From the cell containing the given text, extract its center point as [X, Y] coordinate. 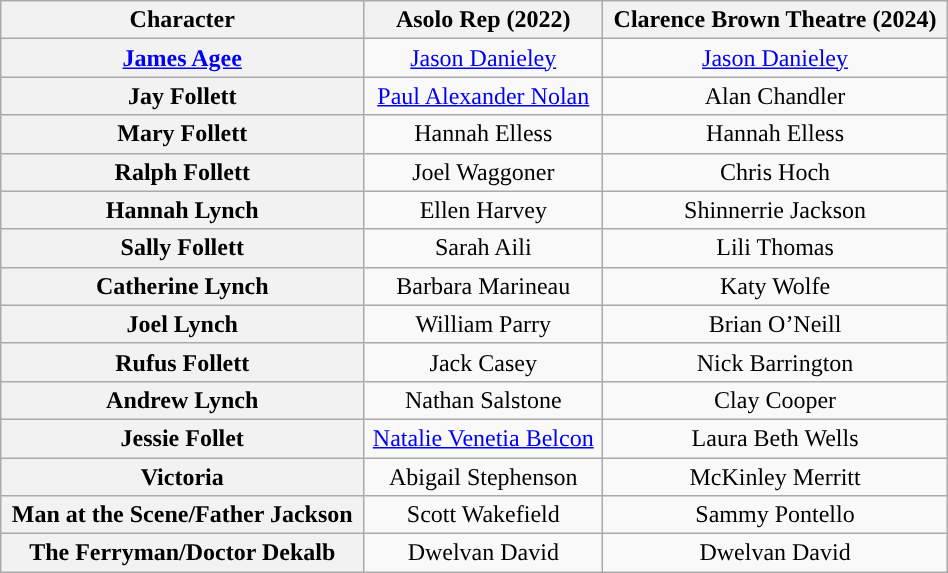
Katy Wolfe [775, 286]
Jessie Follet [182, 438]
Ellen Harvey [484, 210]
Natalie Venetia Belcon [484, 438]
Joel Waggoner [484, 172]
Lili Thomas [775, 248]
Sammy Pontello [775, 515]
William Parry [484, 324]
Abigail Stephenson [484, 477]
Asolo Rep (2022) [484, 20]
Catherine Lynch [182, 286]
Clarence Brown Theatre (2024) [775, 20]
Alan Chandler [775, 96]
Jay Follett [182, 96]
Hannah Lynch [182, 210]
Barbara Marineau [484, 286]
Ralph Follett [182, 172]
Paul Alexander Nolan [484, 96]
Nathan Salstone [484, 400]
Mary Follett [182, 134]
Man at the Scene/Father Jackson [182, 515]
Victoria [182, 477]
McKinley Merritt [775, 477]
Clay Cooper [775, 400]
Chris Hoch [775, 172]
Laura Beth Wells [775, 438]
Brian O’Neill [775, 324]
Rufus Follett [182, 362]
Character [182, 20]
James Agee [182, 58]
Andrew Lynch [182, 400]
Sally Follett [182, 248]
The Ferryman/Doctor Dekalb [182, 553]
Sarah Aili [484, 248]
Jack Casey [484, 362]
Nick Barrington [775, 362]
Shinnerrie Jackson [775, 210]
Joel Lynch [182, 324]
Scott Wakefield [484, 515]
